Scan for the cell matching the given text and deliver its (X, Y) coordinate at center. 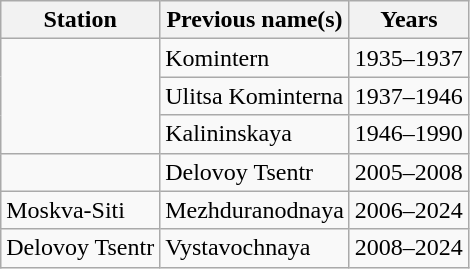
2005–2008 (408, 172)
Vystavochnaya (255, 248)
1946–1990 (408, 134)
2006–2024 (408, 210)
Years (408, 20)
Moskva-Siti (80, 210)
1935–1937 (408, 58)
Komintern (255, 58)
Previous name(s) (255, 20)
2008–2024 (408, 248)
Mezhduranodnaya (255, 210)
Ulitsa Kominterna (255, 96)
Kalininskaya (255, 134)
Station (80, 20)
1937–1946 (408, 96)
